Search for the cell housing the specified text and yield its [X, Y] center coordinate. 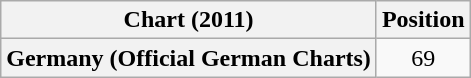
Germany (Official German Charts) [189, 58]
Position [423, 20]
Chart (2011) [189, 20]
69 [423, 58]
